Find where the given text appears and provide that cell's center as (X, Y) coordinate. 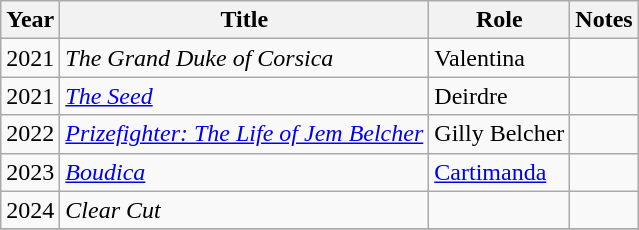
Valentina (500, 58)
Boudica (244, 172)
Role (500, 20)
Clear Cut (244, 210)
2024 (30, 210)
Cartimanda (500, 172)
Title (244, 20)
The Seed (244, 96)
Prizefighter: The Life of Jem Belcher (244, 134)
Gilly Belcher (500, 134)
Deirdre (500, 96)
2022 (30, 134)
2023 (30, 172)
Notes (604, 20)
Year (30, 20)
The Grand Duke of Corsica (244, 58)
